Capture the cell that displays the provided text and extract its [X, Y] central coordinate. 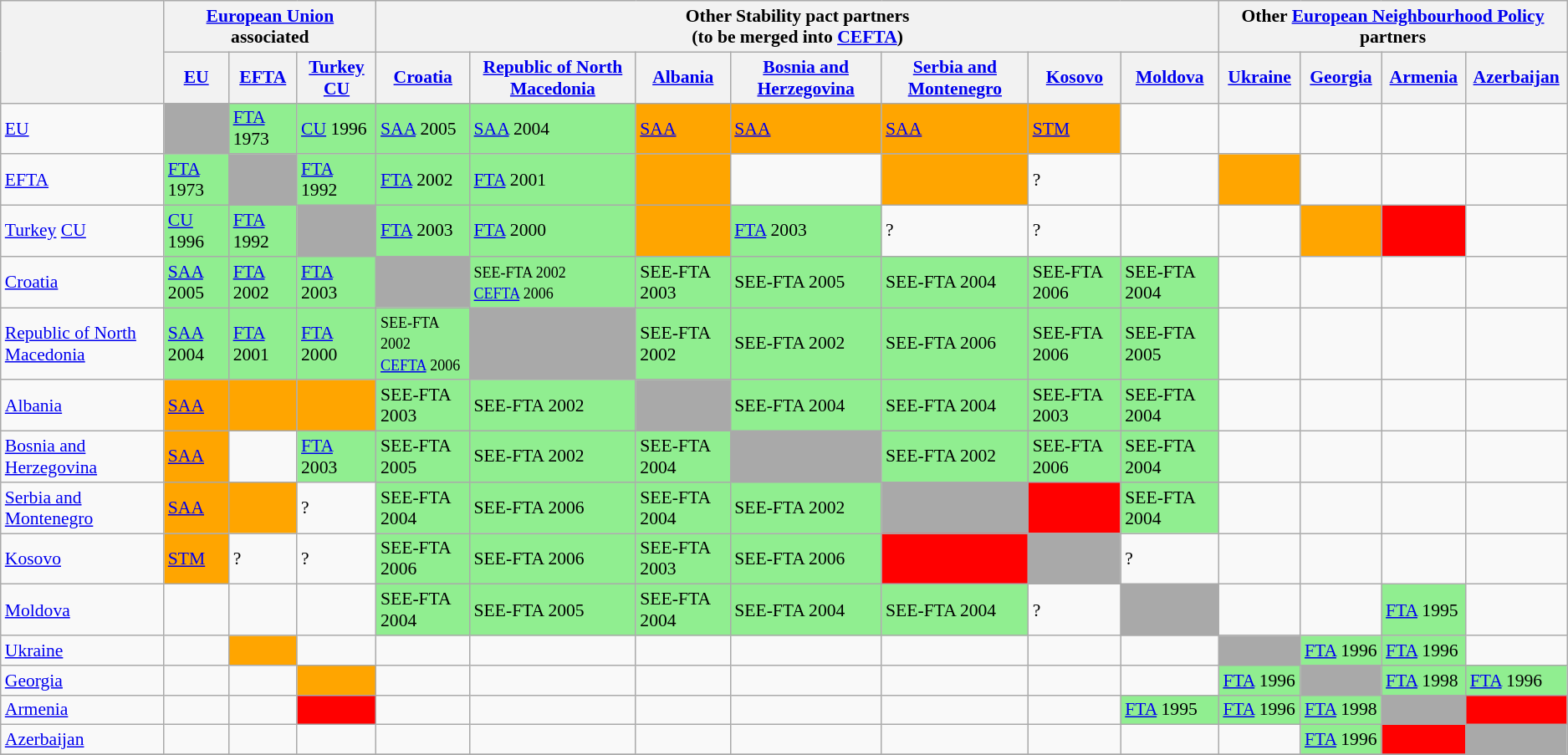
Other Stability pact partners(to be merged into CEFTA) [798, 27]
Other European Neighbourhood Policy partners [1392, 27]
European Union associated [270, 27]
